Pinpoint the cell where the given text exists, returning its (x, y) midpoint coordinate. 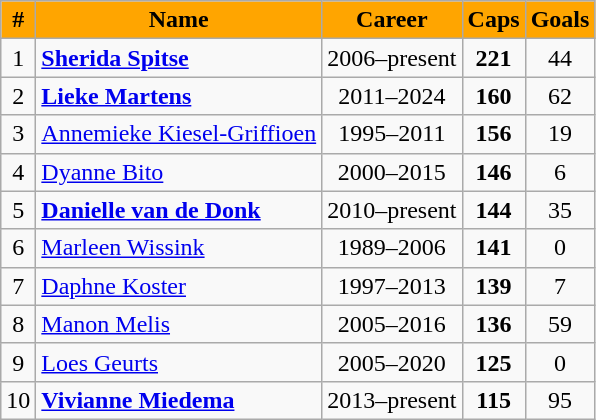
19 (560, 134)
136 (494, 324)
1997–2013 (392, 286)
139 (494, 286)
# (18, 20)
146 (494, 172)
9 (18, 362)
144 (494, 210)
2005–2016 (392, 324)
160 (494, 96)
4 (18, 172)
Annemieke Kiesel-Griffioen (179, 134)
8 (18, 324)
Lieke Martens (179, 96)
62 (560, 96)
Marleen Wissink (179, 248)
Name (179, 20)
Daphne Koster (179, 286)
Manon Melis (179, 324)
2005–2020 (392, 362)
Vivianne Miedema (179, 400)
59 (560, 324)
5 (18, 210)
Loes Geurts (179, 362)
95 (560, 400)
1995–2011 (392, 134)
2013–present (392, 400)
115 (494, 400)
2011–2024 (392, 96)
Caps (494, 20)
2 (18, 96)
3 (18, 134)
2006–present (392, 58)
Goals (560, 20)
125 (494, 362)
1989–2006 (392, 248)
Danielle van de Donk (179, 210)
141 (494, 248)
10 (18, 400)
156 (494, 134)
35 (560, 210)
2000–2015 (392, 172)
1 (18, 58)
2010–present (392, 210)
44 (560, 58)
221 (494, 58)
Sherida Spitse (179, 58)
Career (392, 20)
Dyanne Bito (179, 172)
